Scan for the cell matching the given text and deliver its (X, Y) coordinate at center. 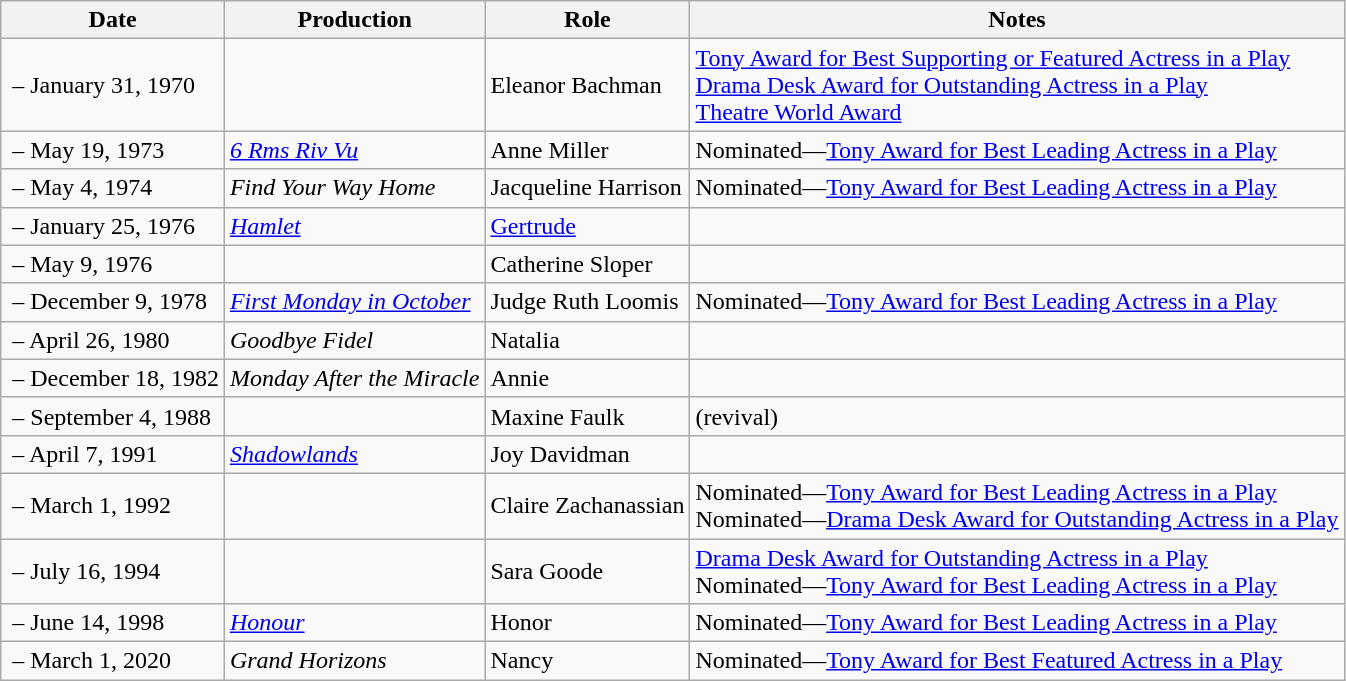
Nancy (588, 661)
Annie (588, 378)
Goodbye Fidel (354, 340)
Production (354, 20)
– December 9, 1978 (113, 302)
Eleanor Bachman (588, 85)
Sara Goode (588, 570)
Catherine Sloper (588, 264)
Monday After the Miracle (354, 378)
Grand Horizons (354, 661)
Nominated—Tony Award for Best Featured Actress in a Play (1017, 661)
Claire Zachanassian (588, 506)
– March 1, 2020 (113, 661)
Gertrude (588, 226)
– April 26, 1980 (113, 340)
Role (588, 20)
Notes (1017, 20)
(revival) (1017, 416)
First Monday in October (354, 302)
– May 19, 1973 (113, 150)
Hamlet (354, 226)
Natalia (588, 340)
Anne Miller (588, 150)
Tony Award for Best Supporting or Featured Actress in a PlayDrama Desk Award for Outstanding Actress in a PlayTheatre World Award (1017, 85)
Shadowlands (354, 454)
– March 1, 1992 (113, 506)
– April 7, 1991 (113, 454)
– June 14, 1998 (113, 623)
– September 4, 1988 (113, 416)
Judge Ruth Loomis (588, 302)
Drama Desk Award for Outstanding Actress in a PlayNominated—Tony Award for Best Leading Actress in a Play (1017, 570)
Date (113, 20)
– July 16, 1994 (113, 570)
Find Your Way Home (354, 188)
– December 18, 1982 (113, 378)
Joy Davidman (588, 454)
Maxine Faulk (588, 416)
Nominated—Tony Award for Best Leading Actress in a PlayNominated—Drama Desk Award for Outstanding Actress in a Play (1017, 506)
– May 4, 1974 (113, 188)
Jacqueline Harrison (588, 188)
– January 31, 1970 (113, 85)
Honor (588, 623)
Honour (354, 623)
– January 25, 1976 (113, 226)
6 Rms Riv Vu (354, 150)
– May 9, 1976 (113, 264)
